Scan for the cell matching the given text and deliver its [x, y] coordinate at center. 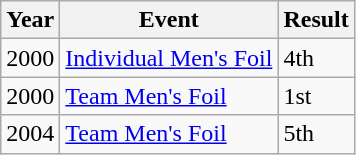
1st [316, 96]
5th [316, 134]
Result [316, 20]
Individual Men's Foil [169, 58]
Event [169, 20]
2004 [30, 134]
Year [30, 20]
4th [316, 58]
